Search for the cell housing the specified text and yield its (x, y) center coordinate. 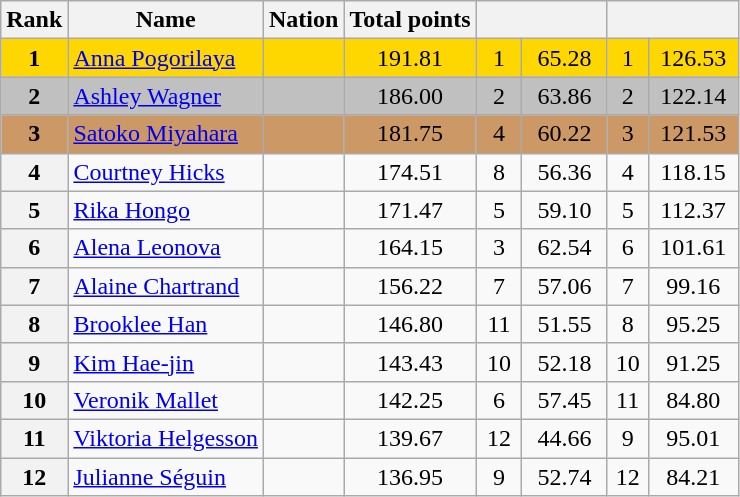
Satoko Miyahara (166, 134)
Veronik Mallet (166, 400)
122.14 (693, 96)
Rank (34, 20)
Ashley Wagner (166, 96)
Anna Pogorilaya (166, 58)
142.25 (410, 400)
Alena Leonova (166, 248)
57.06 (564, 286)
191.81 (410, 58)
56.36 (564, 172)
95.25 (693, 324)
156.22 (410, 286)
91.25 (693, 362)
Viktoria Helgesson (166, 438)
95.01 (693, 438)
181.75 (410, 134)
112.37 (693, 210)
60.22 (564, 134)
84.21 (693, 477)
52.18 (564, 362)
Kim Hae-jin (166, 362)
171.47 (410, 210)
63.86 (564, 96)
52.74 (564, 477)
57.45 (564, 400)
139.67 (410, 438)
101.61 (693, 248)
Courtney Hicks (166, 172)
62.54 (564, 248)
146.80 (410, 324)
Julianne Séguin (166, 477)
164.15 (410, 248)
118.15 (693, 172)
Nation (303, 20)
84.80 (693, 400)
Total points (410, 20)
126.53 (693, 58)
99.16 (693, 286)
Brooklee Han (166, 324)
121.53 (693, 134)
65.28 (564, 58)
44.66 (564, 438)
Name (166, 20)
51.55 (564, 324)
59.10 (564, 210)
136.95 (410, 477)
186.00 (410, 96)
143.43 (410, 362)
Alaine Chartrand (166, 286)
Rika Hongo (166, 210)
174.51 (410, 172)
